Detect which cell encompasses the target text, then output its (X, Y) center coordinate. 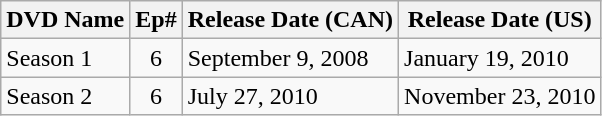
Release Date (US) (500, 20)
January 19, 2010 (500, 58)
Release Date (CAN) (290, 20)
Season 1 (66, 58)
November 23, 2010 (500, 96)
July 27, 2010 (290, 96)
Ep# (156, 20)
Season 2 (66, 96)
September 9, 2008 (290, 58)
DVD Name (66, 20)
